Determine the (x, y) coordinate at the center of the cell enclosing the given text.  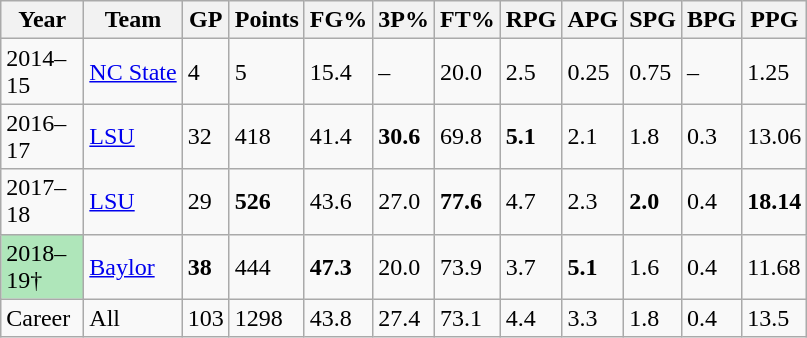
38 (206, 266)
APG (593, 20)
Points (266, 20)
2017–18 (42, 202)
NC State (133, 72)
2018–19† (42, 266)
SPG (653, 20)
77.6 (467, 202)
RPG (531, 20)
Year (42, 20)
11.68 (774, 266)
4.4 (531, 318)
29 (206, 202)
18.14 (774, 202)
4 (206, 72)
73.1 (467, 318)
43.6 (338, 202)
1298 (266, 318)
418 (266, 136)
4.7 (531, 202)
2016–17 (42, 136)
15.4 (338, 72)
3.3 (593, 318)
2.1 (593, 136)
0.3 (711, 136)
30.6 (404, 136)
43.8 (338, 318)
27.0 (404, 202)
Team (133, 20)
103 (206, 318)
All (133, 318)
444 (266, 266)
32 (206, 136)
0.75 (653, 72)
526 (266, 202)
27.4 (404, 318)
FG% (338, 20)
1.25 (774, 72)
FT% (467, 20)
73.9 (467, 266)
5 (266, 72)
2.3 (593, 202)
69.8 (467, 136)
13.5 (774, 318)
47.3 (338, 266)
3.7 (531, 266)
Career (42, 318)
2.0 (653, 202)
GP (206, 20)
PPG (774, 20)
BPG (711, 20)
2014–15 (42, 72)
3P% (404, 20)
2.5 (531, 72)
0.25 (593, 72)
1.6 (653, 266)
41.4 (338, 136)
Baylor (133, 266)
13.06 (774, 136)
